Pinpoint the cell where the given text exists, returning its [X, Y] midpoint coordinate. 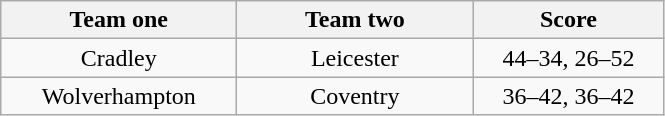
Leicester [355, 58]
Coventry [355, 96]
Wolverhampton [119, 96]
36–42, 36–42 [568, 96]
Score [568, 20]
44–34, 26–52 [568, 58]
Team two [355, 20]
Team one [119, 20]
Cradley [119, 58]
